Return the (X, Y) coordinate for the center point of the cell that contains the specified text.  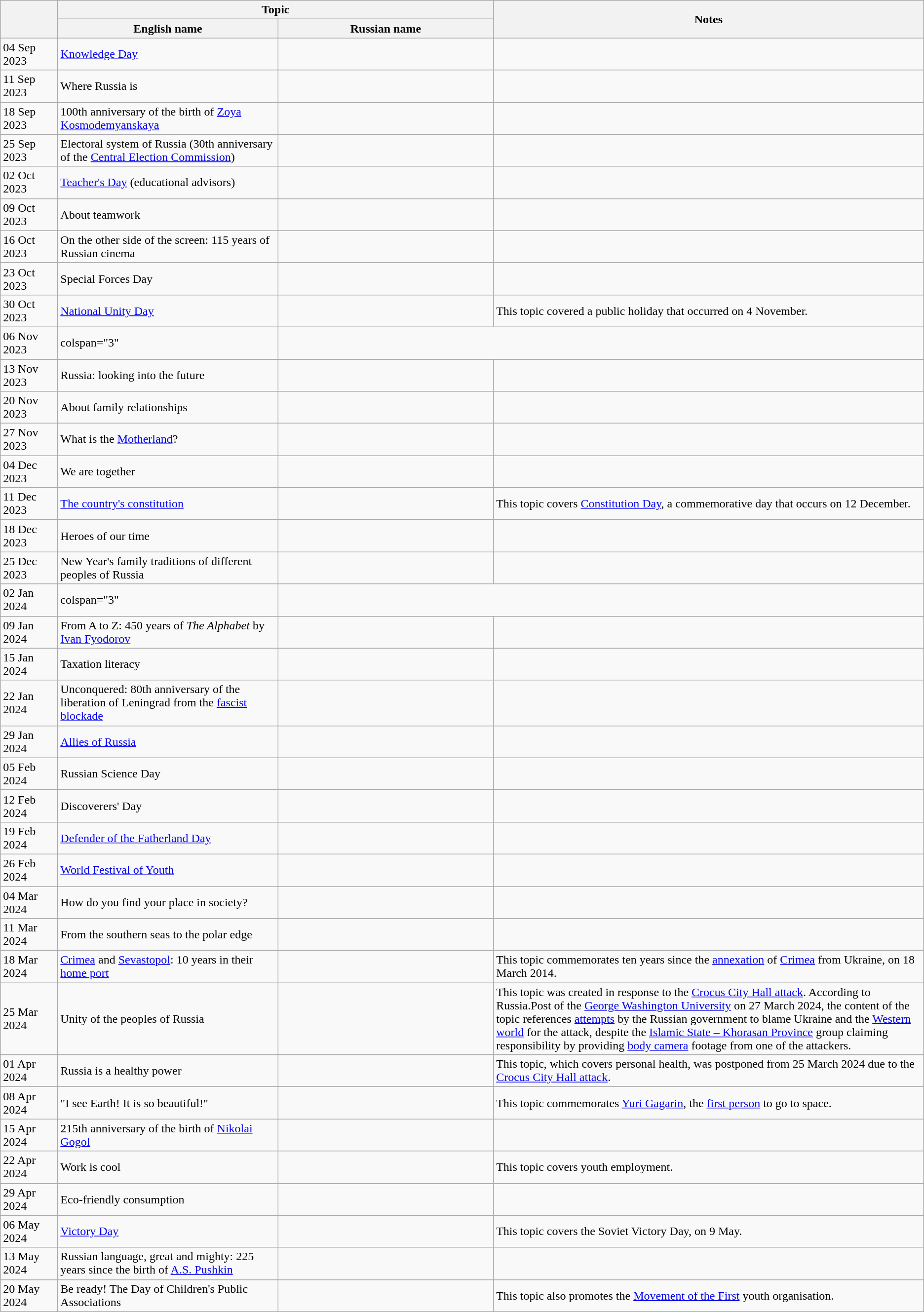
12 Feb 2024 (29, 806)
This topic, which covers personal health, was postponed from 25 March 2024 due to the Crocus City Hall attack. (709, 1071)
"I see Earth! It is so beautiful!" (168, 1103)
From the southern seas to the polar edge (168, 935)
This topic covers the Soviet Victory Day, on 9 May. (709, 1231)
Topic (275, 10)
04 Dec 2023 (29, 472)
From A to Z: 450 years of The Alphabet by Ivan Fyodorov (168, 632)
World Festival of Youth (168, 870)
How do you find your place in society? (168, 902)
The country's constitution (168, 503)
This topic covers Constitution Day, a commemorative day that occurs on 12 December. (709, 503)
This topic also promotes the Movement of the First youth organisation. (709, 1295)
Eco-friendly consumption (168, 1199)
13 Nov 2023 (29, 375)
This topic commemorates ten years since the annexation of Crimea from Ukraine, on 18 March 2014. (709, 966)
215th anniversary of the birth of Nikolai Gogol (168, 1135)
This topic covered a public holiday that occurred on 4 November. (709, 311)
22 Apr 2024 (29, 1167)
23 Oct 2023 (29, 278)
Heroes of our time (168, 536)
Unity of the peoples of Russia (168, 1019)
Notes (709, 19)
On the other side of the screen: 115 years of Russian cinema (168, 247)
Russian language, great and mighty: 225 years since the birth of A.S. Pushkin (168, 1264)
13 May 2024 (29, 1264)
Allies of Russia (168, 741)
11 Mar 2024 (29, 935)
20 Nov 2023 (29, 408)
Electoral system of Russia (30th anniversary of the Central Election Commission) (168, 150)
About teamwork (168, 214)
25 Mar 2024 (29, 1019)
Where Russia is (168, 86)
02 Jan 2024 (29, 600)
22 Jan 2024 (29, 703)
What is the Motherland? (168, 439)
100th anniversary of the birth of Zoya Kosmodemyanskaya (168, 118)
15 Jan 2024 (29, 664)
Knowledge Day (168, 54)
26 Feb 2024 (29, 870)
Taxation literacy (168, 664)
02 Oct 2023 (29, 183)
06 May 2024 (29, 1231)
Russia: looking into the future (168, 375)
Russian name (385, 29)
Russia is a healthy power (168, 1071)
20 May 2024 (29, 1295)
05 Feb 2024 (29, 774)
25 Sep 2023 (29, 150)
30 Oct 2023 (29, 311)
11 Sep 2023 (29, 86)
National Unity Day (168, 311)
16 Oct 2023 (29, 247)
Special Forces Day (168, 278)
About family relationships (168, 408)
04 Mar 2024 (29, 902)
06 Nov 2023 (29, 343)
27 Nov 2023 (29, 439)
25 Dec 2023 (29, 568)
18 Dec 2023 (29, 536)
18 Sep 2023 (29, 118)
Defender of the Fatherland Day (168, 838)
Teacher's Day (educational advisors) (168, 183)
01 Apr 2024 (29, 1071)
Unconquered: 80th anniversary of the liberation of Leningrad from the fascist blockade (168, 703)
15 Apr 2024 (29, 1135)
Crimea and Sevastopol: 10 years in their home port (168, 966)
18 Mar 2024 (29, 966)
09 Jan 2024 (29, 632)
29 Apr 2024 (29, 1199)
Victory Day (168, 1231)
English name (168, 29)
We are together (168, 472)
Discoverers' Day (168, 806)
This topic commemorates Yuri Gagarin, the first person to go to space. (709, 1103)
04 Sep 2023 (29, 54)
Russian Science Day (168, 774)
Work is cool (168, 1167)
09 Oct 2023 (29, 214)
19 Feb 2024 (29, 838)
This topic covers youth employment. (709, 1167)
New Year's family traditions of different peoples of Russia (168, 568)
Be ready! The Day of Children's Public Associations (168, 1295)
08 Apr 2024 (29, 1103)
29 Jan 2024 (29, 741)
11 Dec 2023 (29, 503)
